From the cell containing the given text, extract its center point as [X, Y] coordinate. 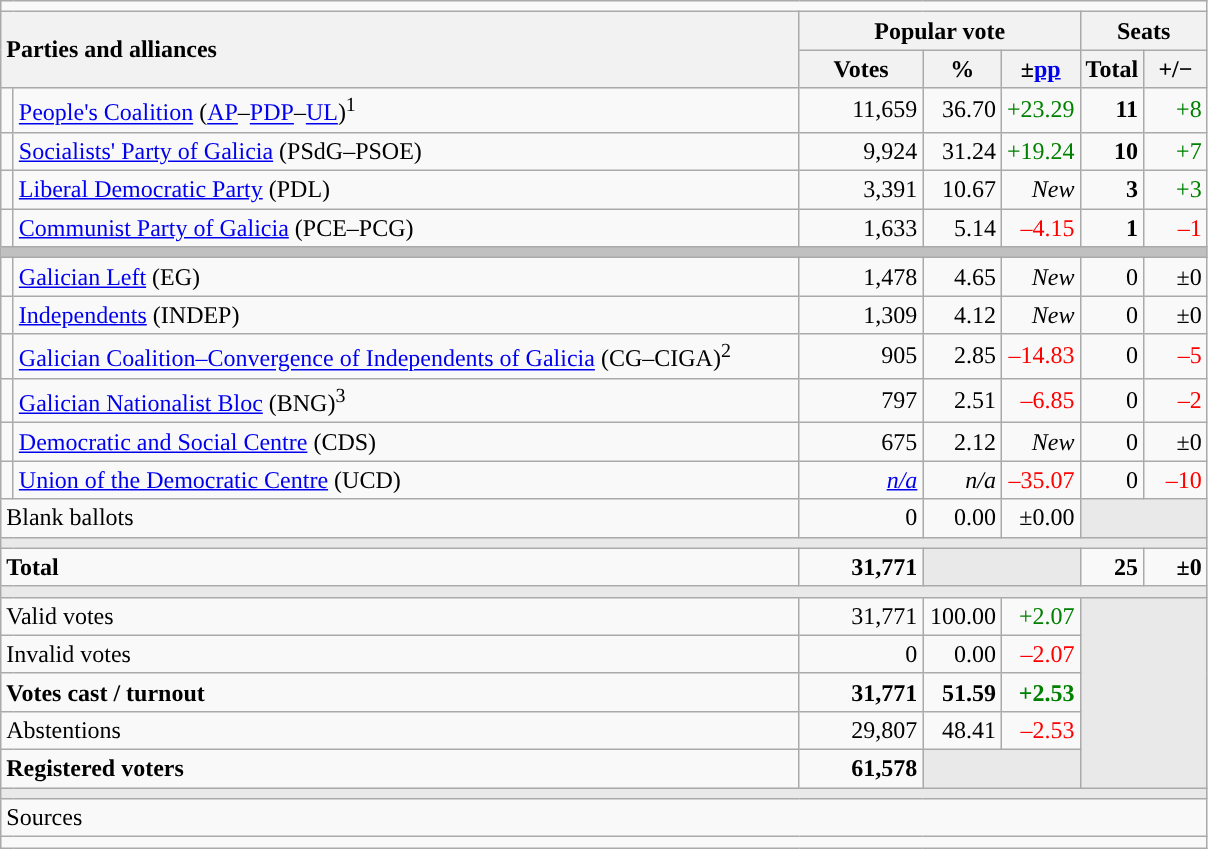
+7 [1176, 151]
2.12 [962, 442]
Popular vote [940, 31]
–14.83 [1040, 356]
905 [861, 356]
–5 [1176, 356]
±0.00 [1040, 518]
Liberal Democratic Party (PDL) [406, 190]
51.59 [962, 692]
–10 [1176, 480]
Galician Left (EG) [406, 277]
797 [861, 400]
Blank ballots [400, 518]
–1 [1176, 228]
% [962, 69]
100.00 [962, 616]
–4.15 [1040, 228]
Votes cast / turnout [400, 692]
Galician Nationalist Bloc (BNG)3 [406, 400]
4.65 [962, 277]
Parties and alliances [400, 50]
9,924 [861, 151]
1 [1112, 228]
48.41 [962, 731]
–2 [1176, 400]
5.14 [962, 228]
675 [861, 442]
±pp [1040, 69]
3 [1112, 190]
Votes [861, 69]
36.70 [962, 110]
Union of the Democratic Centre (UCD) [406, 480]
1,633 [861, 228]
+2.53 [1040, 692]
+19.24 [1040, 151]
10 [1112, 151]
+/− [1176, 69]
61,578 [861, 769]
People's Coalition (AP–PDP–UL)1 [406, 110]
Invalid votes [400, 654]
Valid votes [400, 616]
25 [1112, 567]
2.51 [962, 400]
1,309 [861, 315]
+3 [1176, 190]
+8 [1176, 110]
11,659 [861, 110]
–6.85 [1040, 400]
3,391 [861, 190]
–35.07 [1040, 480]
Registered voters [400, 769]
Independents (INDEP) [406, 315]
–2.53 [1040, 731]
1,478 [861, 277]
2.85 [962, 356]
+23.29 [1040, 110]
4.12 [962, 315]
–2.07 [1040, 654]
Seats [1144, 31]
Sources [604, 818]
Galician Coalition–Convergence of Independents of Galicia (CG–CIGA)2 [406, 356]
11 [1112, 110]
Democratic and Social Centre (CDS) [406, 442]
29,807 [861, 731]
Communist Party of Galicia (PCE–PCG) [406, 228]
+2.07 [1040, 616]
10.67 [962, 190]
Socialists' Party of Galicia (PSdG–PSOE) [406, 151]
31.24 [962, 151]
Abstentions [400, 731]
